Extract the [X, Y] coordinate from the center of the cell holding the provided text.  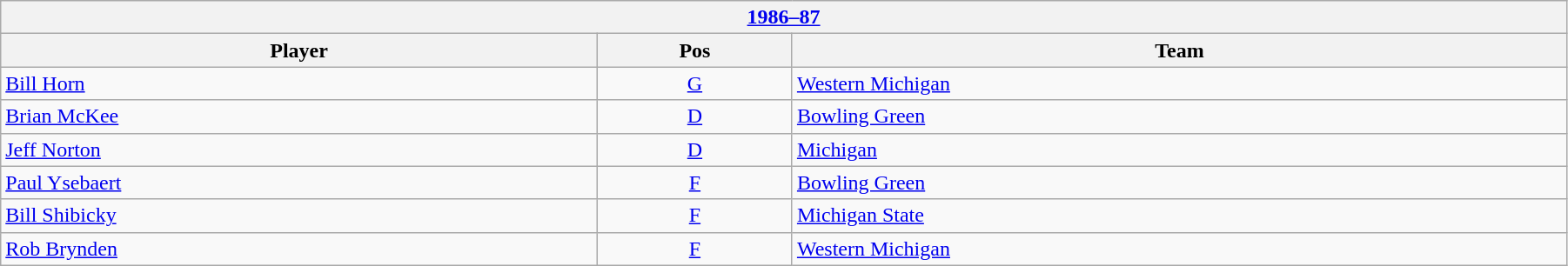
Player [299, 50]
1986–87 [784, 17]
Pos [694, 50]
Bill Horn [299, 83]
Bill Shibicky [299, 216]
Jeff Norton [299, 150]
Paul Ysebaert [299, 183]
Brian McKee [299, 116]
Michigan [1179, 150]
Michigan State [1179, 216]
Team [1179, 50]
G [694, 83]
Rob Brynden [299, 249]
